Scan for the cell matching the given text and deliver its (X, Y) coordinate at center. 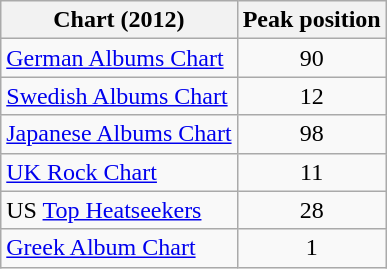
UK Rock Chart (119, 172)
Peak position (312, 20)
German Albums Chart (119, 58)
98 (312, 134)
US Top Heatseekers (119, 210)
90 (312, 58)
1 (312, 248)
Greek Album Chart (119, 248)
12 (312, 96)
Chart (2012) (119, 20)
Swedish Albums Chart (119, 96)
Japanese Albums Chart (119, 134)
28 (312, 210)
11 (312, 172)
